For the text-containing cell, return its midpoint in (X, Y) coordinate format. 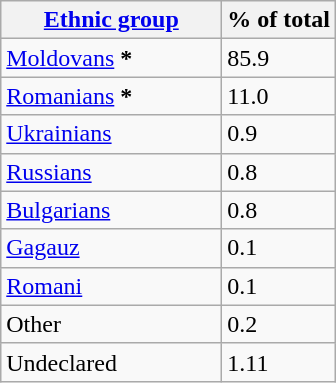
0.9 (279, 134)
85.9 (279, 58)
Romanians * (112, 96)
Undeclared (112, 362)
0.2 (279, 324)
11.0 (279, 96)
Gagauz (112, 248)
Ukrainians (112, 134)
Romani (112, 286)
Russians (112, 172)
Ethnic group (112, 20)
1.11 (279, 362)
% of total (279, 20)
Other (112, 324)
Bulgarians (112, 210)
Moldovans * (112, 58)
